Search for the cell housing the specified text and yield its [X, Y] center coordinate. 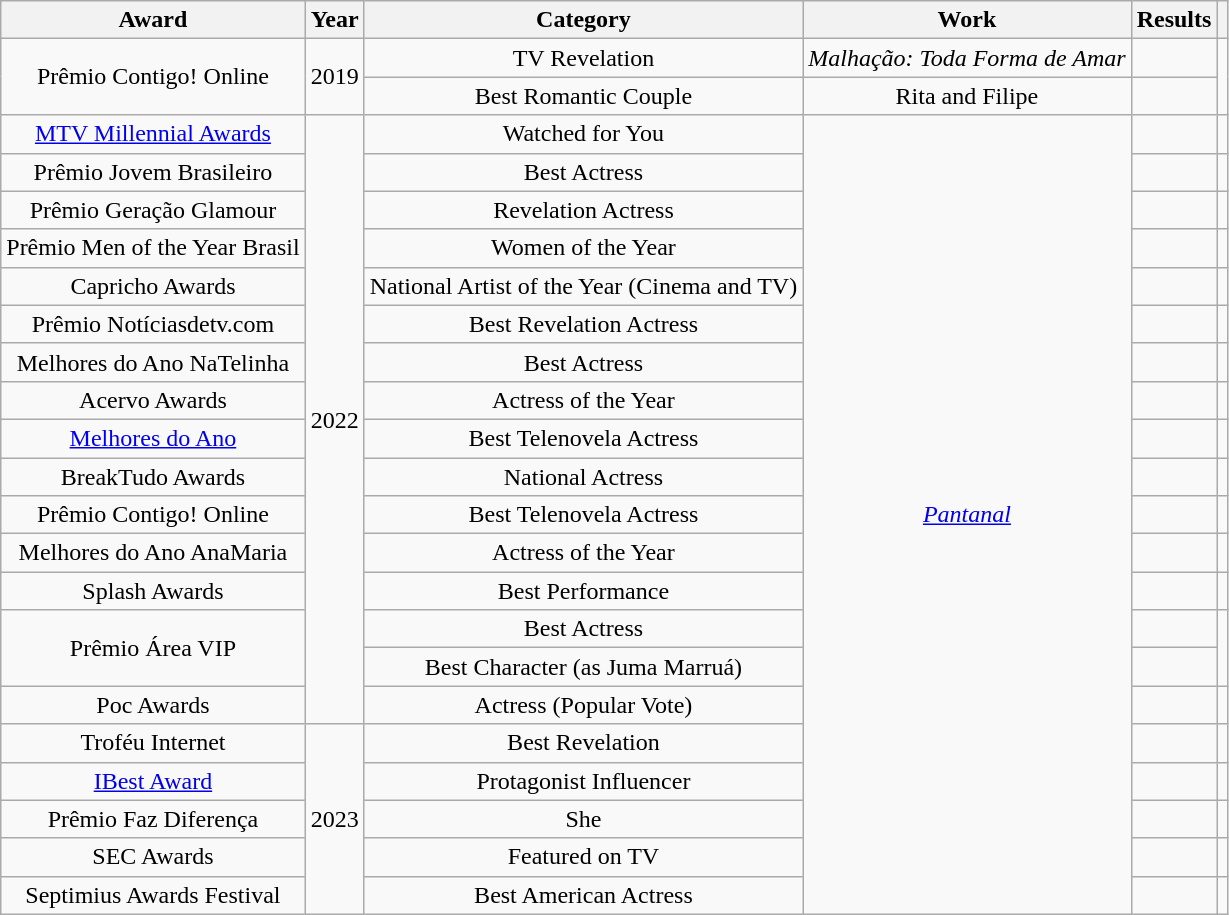
She [584, 819]
2022 [334, 420]
Malhação: Toda Forma de Amar [967, 58]
Best Revelation [584, 743]
Featured on TV [584, 857]
Prêmio Área VIP [153, 648]
Revelation Actress [584, 210]
Prêmio Jovem Brasileiro [153, 172]
Best Performance [584, 591]
SEC Awards [153, 857]
Prêmio Faz Diferença [153, 819]
Melhores do Ano [153, 438]
Capricho Awards [153, 286]
Prêmio Notíciasdetv.com [153, 324]
Award [153, 20]
National Actress [584, 477]
Watched for You [584, 134]
Prêmio Geração Glamour [153, 210]
Best Character (as Juma Marruá) [584, 667]
Acervo Awards [153, 400]
Women of the Year [584, 248]
Work [967, 20]
Melhores do Ano AnaMaria [153, 553]
Category [584, 20]
2023 [334, 819]
Best American Actress [584, 895]
Septimius Awards Festival [153, 895]
MTV Millennial Awards [153, 134]
Best Revelation Actress [584, 324]
National Artist of the Year (Cinema and TV) [584, 286]
2019 [334, 77]
IBest Award [153, 781]
Pantanal [967, 514]
Troféu Internet [153, 743]
Splash Awards [153, 591]
Year [334, 20]
Best Romantic Couple [584, 96]
BreakTudo Awards [153, 477]
Melhores do Ano NaTelinha [153, 362]
TV Revelation [584, 58]
Rita and Filipe [967, 96]
Actress (Popular Vote) [584, 705]
Poc Awards [153, 705]
Prêmio Men of the Year Brasil [153, 248]
Protagonist Influencer [584, 781]
Results [1174, 20]
